Output the (X, Y) coordinate of the center of the cell containing the given text.  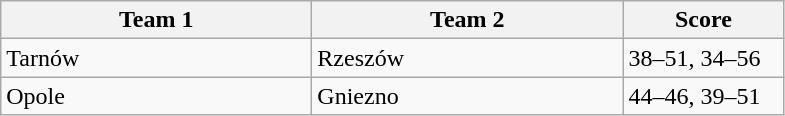
Gniezno (468, 96)
Score (704, 20)
Rzeszów (468, 58)
Tarnów (156, 58)
Opole (156, 96)
38–51, 34–56 (704, 58)
Team 1 (156, 20)
44–46, 39–51 (704, 96)
Team 2 (468, 20)
